Return (X, Y) of the center of cell containing provided text 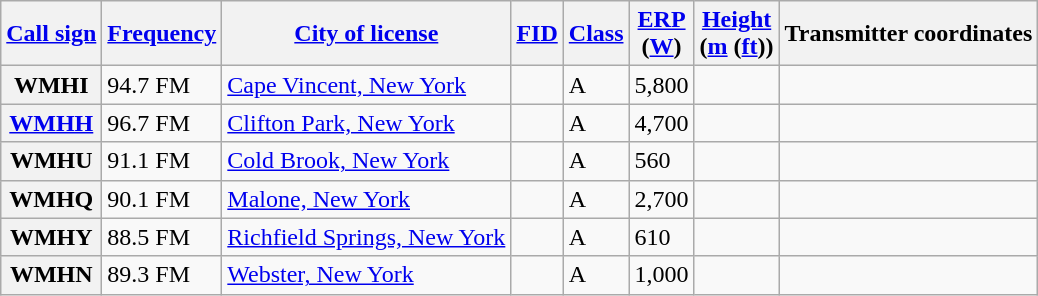
91.1 FM (162, 161)
Height(m (ft)) (736, 34)
City of license (366, 34)
Clifton Park, New York (366, 123)
2,700 (662, 199)
WMHI (52, 85)
WMHU (52, 161)
96.7 FM (162, 123)
FID (537, 34)
610 (662, 237)
Richfield Springs, New York (366, 237)
WMHH (52, 123)
88.5 FM (162, 237)
WMHQ (52, 199)
Class (596, 34)
Webster, New York (366, 275)
ERP(W) (662, 34)
90.1 FM (162, 199)
89.3 FM (162, 275)
560 (662, 161)
Transmitter coordinates (908, 34)
Malone, New York (366, 199)
1,000 (662, 275)
WMHY (52, 237)
94.7 FM (162, 85)
4,700 (662, 123)
Frequency (162, 34)
Call sign (52, 34)
5,800 (662, 85)
Cape Vincent, New York (366, 85)
WMHN (52, 275)
Cold Brook, New York (366, 161)
